Capture the cell that displays the provided text and extract its [X, Y] central coordinate. 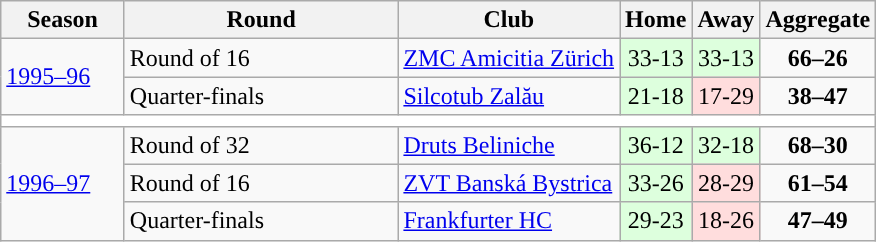
Season [63, 20]
Aggregate [818, 20]
36-12 [656, 145]
Round of 32 [261, 145]
21-18 [656, 96]
33-26 [656, 183]
ZVT Banská Bystrica [509, 183]
Frankfurter HC [509, 221]
1996–97 [63, 183]
Away [726, 20]
Home [656, 20]
17-29 [726, 96]
47–49 [818, 221]
32-18 [726, 145]
38–47 [818, 96]
Club [509, 20]
61–54 [818, 183]
Silcotub Zalău [509, 96]
18-26 [726, 221]
66–26 [818, 58]
ZMC Amicitia Zürich [509, 58]
68–30 [818, 145]
29-23 [656, 221]
1995–96 [63, 77]
Druts Beliniche [509, 145]
Round [261, 20]
28-29 [726, 183]
